Detect which cell encompasses the target text, then output its (X, Y) center coordinate. 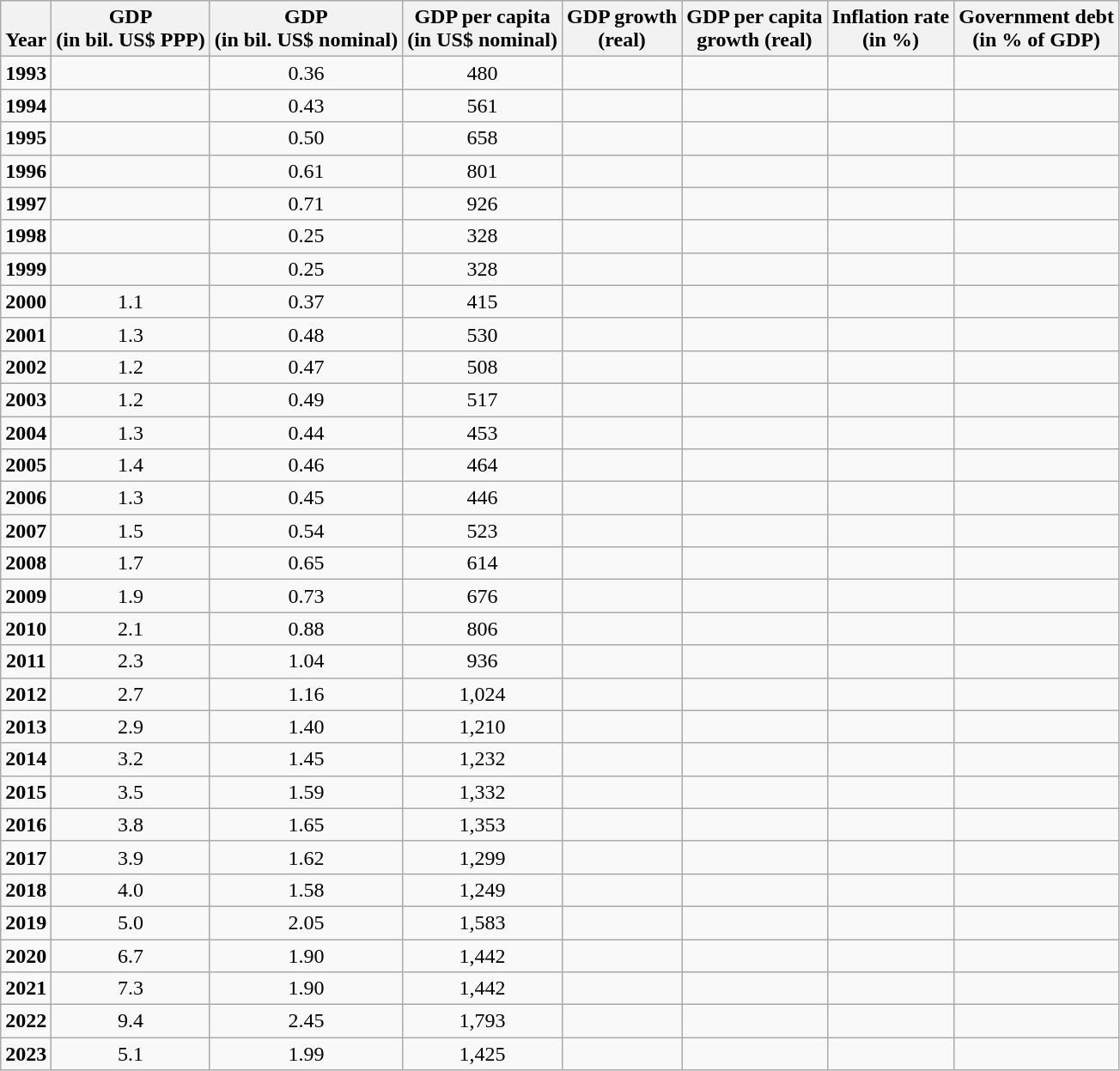
926 (483, 204)
1,425 (483, 1054)
1.65 (306, 825)
0.43 (306, 106)
0.47 (306, 367)
1.4 (131, 466)
6.7 (131, 956)
2023 (26, 1054)
1.58 (306, 890)
614 (483, 563)
446 (483, 498)
2.45 (306, 1021)
1996 (26, 171)
676 (483, 596)
1995 (26, 138)
2.9 (131, 727)
508 (483, 367)
0.88 (306, 629)
453 (483, 432)
806 (483, 629)
1,232 (483, 759)
2007 (26, 531)
GDP per capita growth (real) (754, 29)
1998 (26, 236)
2.1 (131, 629)
0.49 (306, 399)
2002 (26, 367)
1,353 (483, 825)
561 (483, 106)
0.65 (306, 563)
1,024 (483, 694)
1.45 (306, 759)
2000 (26, 301)
7.3 (131, 989)
2022 (26, 1021)
2020 (26, 956)
2011 (26, 661)
1.62 (306, 857)
2.3 (131, 661)
GDP(in bil. US$ nominal) (306, 29)
GDP per capita(in US$ nominal) (483, 29)
2004 (26, 432)
2012 (26, 694)
1993 (26, 73)
0.36 (306, 73)
3.8 (131, 825)
1.5 (131, 531)
523 (483, 531)
2006 (26, 498)
0.54 (306, 531)
517 (483, 399)
2015 (26, 792)
1997 (26, 204)
1.04 (306, 661)
2009 (26, 596)
5.0 (131, 922)
3.5 (131, 792)
1.16 (306, 694)
1,210 (483, 727)
2001 (26, 334)
0.37 (306, 301)
1.59 (306, 792)
1,793 (483, 1021)
3.9 (131, 857)
936 (483, 661)
2.05 (306, 922)
9.4 (131, 1021)
5.1 (131, 1054)
2010 (26, 629)
0.71 (306, 204)
2018 (26, 890)
2019 (26, 922)
0.44 (306, 432)
530 (483, 334)
3.2 (131, 759)
1.7 (131, 563)
2017 (26, 857)
1,332 (483, 792)
1,583 (483, 922)
Year (26, 29)
2021 (26, 989)
0.50 (306, 138)
2005 (26, 466)
1999 (26, 269)
0.45 (306, 498)
464 (483, 466)
2003 (26, 399)
0.48 (306, 334)
1,299 (483, 857)
Government debt(in % of GDP) (1037, 29)
2016 (26, 825)
2013 (26, 727)
1.9 (131, 596)
1.40 (306, 727)
801 (483, 171)
0.73 (306, 596)
2.7 (131, 694)
1994 (26, 106)
1.1 (131, 301)
4.0 (131, 890)
0.46 (306, 466)
1.99 (306, 1054)
2014 (26, 759)
658 (483, 138)
GDP(in bil. US$ PPP) (131, 29)
2008 (26, 563)
415 (483, 301)
GDP growth (real) (622, 29)
Inflation rate(in %) (891, 29)
1,249 (483, 890)
480 (483, 73)
0.61 (306, 171)
